Provide the (X, Y) coordinate of the cell's center where the given text is located.  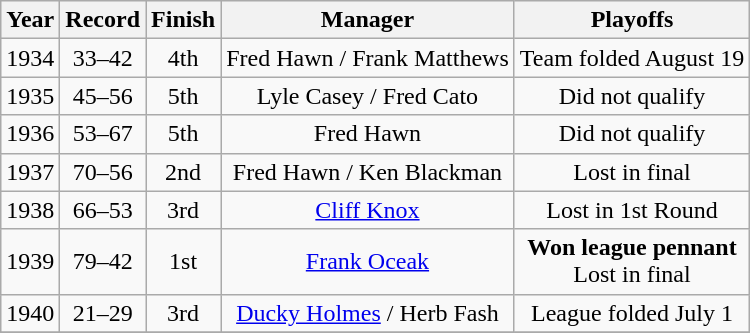
1st (184, 262)
Fred Hawn (368, 134)
79–42 (103, 262)
70–56 (103, 172)
Lost in 1st Round (632, 210)
Fred Hawn / Frank Matthews (368, 58)
33–42 (103, 58)
Playoffs (632, 20)
Record (103, 20)
Manager (368, 20)
1936 (30, 134)
Cliff Knox (368, 210)
Team folded August 19 (632, 58)
1937 (30, 172)
66–53 (103, 210)
1939 (30, 262)
4th (184, 58)
Frank Oceak (368, 262)
League folded July 1 (632, 313)
Finish (184, 20)
1938 (30, 210)
2nd (184, 172)
Lost in final (632, 172)
Fred Hawn / Ken Blackman (368, 172)
1935 (30, 96)
Lyle Casey / Fred Cato (368, 96)
Ducky Holmes / Herb Fash (368, 313)
1940 (30, 313)
53–67 (103, 134)
45–56 (103, 96)
1934 (30, 58)
Won league pennantLost in final (632, 262)
21–29 (103, 313)
Year (30, 20)
